Detect which cell encompasses the target text, then output its (X, Y) center coordinate. 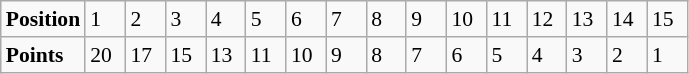
20 (105, 55)
12 (547, 19)
Points (43, 55)
14 (627, 19)
Position (43, 19)
17 (145, 55)
